Extract the (x, y) coordinate from the center of the cell holding the provided text.  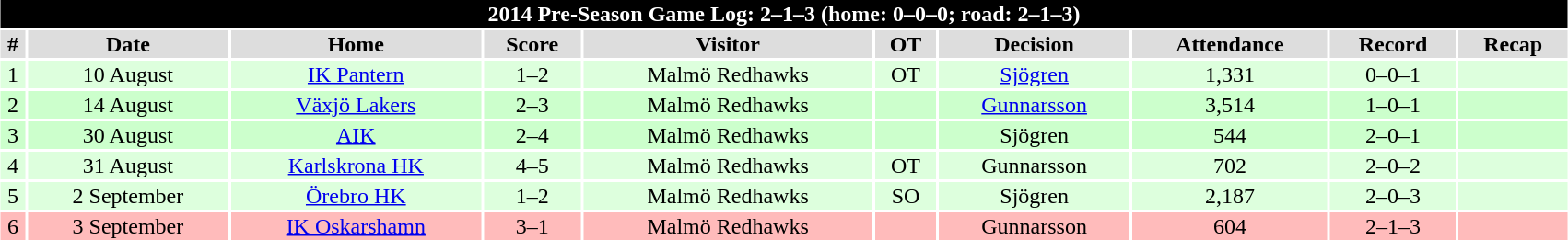
14 August (127, 105)
1 (13, 74)
604 (1230, 226)
3,514 (1230, 105)
4 (13, 166)
Recap (1513, 44)
Växjö Lakers (356, 105)
3 (13, 135)
IK Pantern (356, 74)
31 August (127, 166)
30 August (127, 135)
2–4 (532, 135)
4–5 (532, 166)
Home (356, 44)
Karlskrona HK (356, 166)
2–1–3 (1393, 226)
Decision (1034, 44)
3–1 (532, 226)
2–0–3 (1393, 196)
2 September (127, 196)
2–0–1 (1393, 135)
AIK (356, 135)
Date (127, 44)
10 August (127, 74)
6 (13, 226)
Örebro HK (356, 196)
3 September (127, 226)
5 (13, 196)
# (13, 44)
IK Oskarshamn (356, 226)
SO (906, 196)
702 (1230, 166)
1–0–1 (1393, 105)
0–0–1 (1393, 74)
2–0–2 (1393, 166)
Visitor (728, 44)
544 (1230, 135)
2014 Pre-Season Game Log: 2–1–3 (home: 0–0–0; road: 2–1–3) (784, 14)
2–3 (532, 105)
Record (1393, 44)
Attendance (1230, 44)
Score (532, 44)
2,187 (1230, 196)
1,331 (1230, 74)
2 (13, 105)
